For the text-containing cell, return its midpoint in (X, Y) coordinate format. 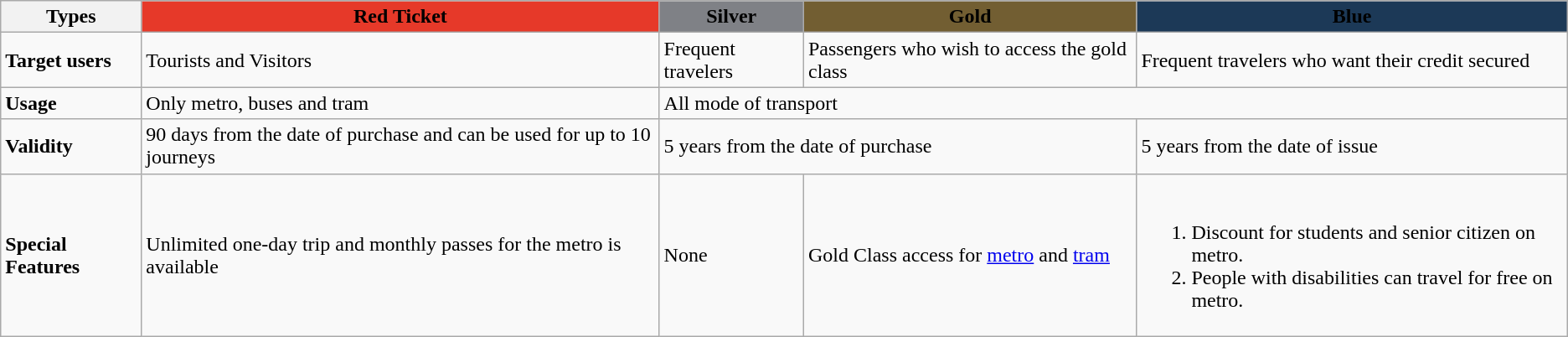
Frequent travelers who want their credit secured (1352, 60)
Red Ticket (400, 17)
Passengers who wish to access the gold class (970, 60)
90 days from the date of purchase and can be used for up to 10 journeys (400, 146)
Discount for students and senior citizen on metro.People with disabilities can travel for free on metro. (1352, 255)
Silver (731, 17)
All mode of transport (1113, 103)
Gold Class access for metro and tram (970, 255)
5 years from the date of issue (1352, 146)
5 years from the date of purchase (898, 146)
Frequent travelers (731, 60)
Tourists and Visitors (400, 60)
Usage (71, 103)
Gold (970, 17)
Types (71, 17)
Only metro, buses and tram (400, 103)
Validity (71, 146)
Unlimited one-day trip and monthly passes for the metro is available (400, 255)
Blue (1352, 17)
Special Features (71, 255)
Target users (71, 60)
None (731, 255)
